Detect which cell encompasses the target text, then output its [X, Y] center coordinate. 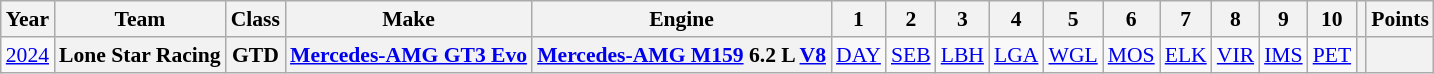
DAY [858, 55]
Year [28, 19]
3 [962, 19]
Mercedes-AMG GT3 Evo [408, 55]
6 [1132, 19]
Make [408, 19]
Team [140, 19]
2 [911, 19]
Class [256, 19]
8 [1236, 19]
ELK [1186, 55]
LBH [962, 55]
Lone Star Racing [140, 55]
MOS [1132, 55]
PET [1332, 55]
IMS [1284, 55]
9 [1284, 19]
7 [1186, 19]
LGA [1016, 55]
SEB [911, 55]
Mercedes-AMG M159 6.2 L V8 [682, 55]
10 [1332, 19]
Points [1400, 19]
WGL [1072, 55]
VIR [1236, 55]
1 [858, 19]
4 [1016, 19]
Engine [682, 19]
5 [1072, 19]
GTD [256, 55]
2024 [28, 55]
